From the cell containing the given text, extract its center point as [X, Y] coordinate. 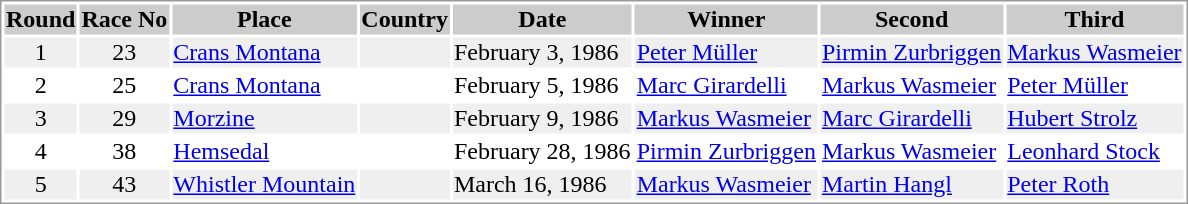
February 5, 1986 [542, 85]
Date [542, 19]
43 [124, 185]
Third [1094, 19]
Hubert Strolz [1094, 119]
25 [124, 85]
23 [124, 53]
5 [40, 185]
Second [911, 19]
1 [40, 53]
4 [40, 151]
February 9, 1986 [542, 119]
March 16, 1986 [542, 185]
Hemsedal [264, 151]
Martin Hangl [911, 185]
Place [264, 19]
Whistler Mountain [264, 185]
2 [40, 85]
Morzine [264, 119]
3 [40, 119]
Peter Roth [1094, 185]
Race No [124, 19]
Winner [726, 19]
Country [405, 19]
29 [124, 119]
February 28, 1986 [542, 151]
Leonhard Stock [1094, 151]
Round [40, 19]
February 3, 1986 [542, 53]
38 [124, 151]
